Identify which cell holds the provided text, then report its (x, y) central coordinate. 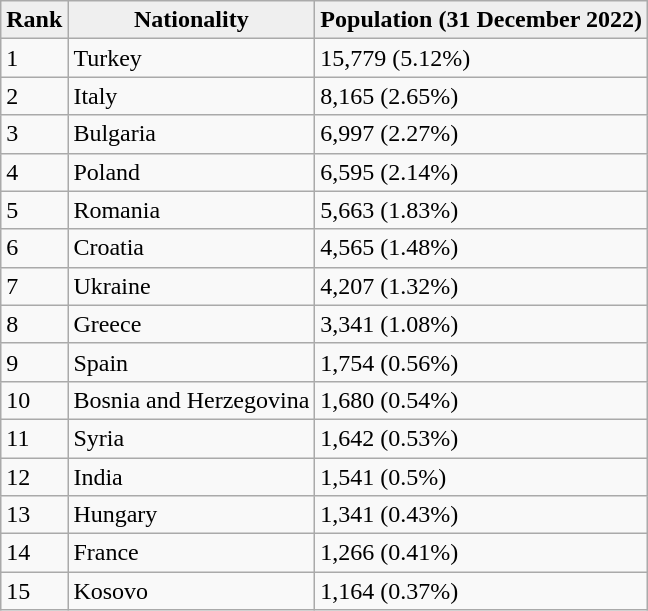
9 (34, 362)
1,541 (0.5%) (482, 477)
6 (34, 248)
5,663 (1.83%) (482, 210)
Italy (192, 96)
6,997 (2.27%) (482, 134)
Hungary (192, 515)
7 (34, 286)
4,565 (1.48%) (482, 248)
3 (34, 134)
Ukraine (192, 286)
3,341 (1.08%) (482, 324)
1,266 (0.41%) (482, 553)
8,165 (2.65%) (482, 96)
Greece (192, 324)
Bosnia and Herzegovina (192, 400)
15 (34, 591)
Nationality (192, 20)
1 (34, 58)
4 (34, 172)
11 (34, 438)
1,341 (0.43%) (482, 515)
Bulgaria (192, 134)
1,754 (0.56%) (482, 362)
5 (34, 210)
15,779 (5.12%) (482, 58)
Croatia (192, 248)
2 (34, 96)
Poland (192, 172)
Spain (192, 362)
1,642 (0.53%) (482, 438)
1,164 (0.37%) (482, 591)
France (192, 553)
Rank (34, 20)
Syria (192, 438)
6,595 (2.14%) (482, 172)
4,207 (1.32%) (482, 286)
India (192, 477)
10 (34, 400)
13 (34, 515)
Romania (192, 210)
Population (31 December 2022) (482, 20)
Kosovo (192, 591)
12 (34, 477)
1,680 (0.54%) (482, 400)
14 (34, 553)
8 (34, 324)
Turkey (192, 58)
